Locate the cell with the specified text and output its (X, Y) center coordinate. 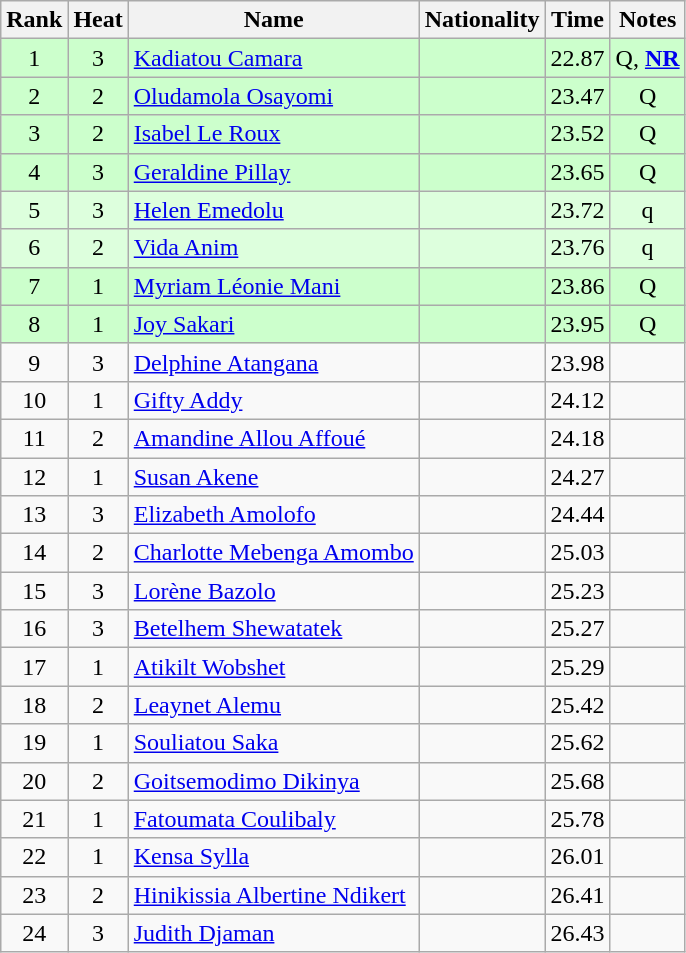
9 (34, 362)
26.41 (578, 895)
Joy Sakari (274, 324)
Lorène Bazolo (274, 591)
Time (578, 20)
Leaynet Alemu (274, 705)
7 (34, 286)
24.12 (578, 400)
23.95 (578, 324)
Kensa Sylla (274, 857)
23.47 (578, 96)
18 (34, 705)
26.01 (578, 857)
23.72 (578, 210)
17 (34, 667)
Atikilt Wobshet (274, 667)
Judith Djaman (274, 933)
Name (274, 20)
24.18 (578, 438)
25.62 (578, 743)
Betelhem Shewatatek (274, 629)
Gifty Addy (274, 400)
4 (34, 172)
Charlotte Mebenga Amombo (274, 553)
Helen Emedolu (274, 210)
23.76 (578, 248)
20 (34, 781)
10 (34, 400)
23 (34, 895)
Kadiatou Camara (274, 58)
16 (34, 629)
Q, NR (648, 58)
25.68 (578, 781)
Heat (98, 20)
Hinikissia Albertine Ndikert (274, 895)
Isabel Le Roux (274, 134)
22 (34, 857)
25.27 (578, 629)
Vida Anim (274, 248)
12 (34, 477)
Geraldine Pillay (274, 172)
24.27 (578, 477)
26.43 (578, 933)
Myriam Léonie Mani (274, 286)
Nationality (482, 20)
13 (34, 515)
6 (34, 248)
15 (34, 591)
Susan Akene (274, 477)
22.87 (578, 58)
Goitsemodimo Dikinya (274, 781)
25.42 (578, 705)
25.78 (578, 819)
Notes (648, 20)
25.29 (578, 667)
Fatoumata Coulibaly (274, 819)
23.98 (578, 362)
Oludamola Osayomi (274, 96)
19 (34, 743)
Rank (34, 20)
25.23 (578, 591)
23.65 (578, 172)
21 (34, 819)
14 (34, 553)
23.52 (578, 134)
Souliatou Saka (274, 743)
24 (34, 933)
8 (34, 324)
11 (34, 438)
5 (34, 210)
Delphine Atangana (274, 362)
24.44 (578, 515)
Amandine Allou Affoué (274, 438)
Elizabeth Amolofo (274, 515)
23.86 (578, 286)
25.03 (578, 553)
